Detect which cell encompasses the target text, then output its [x, y] center coordinate. 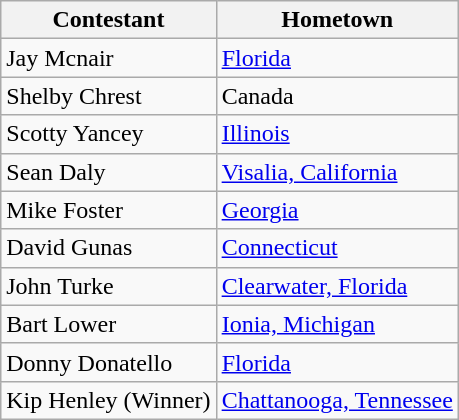
Sean Daly [108, 172]
John Turke [108, 286]
Illinois [337, 134]
Clearwater, Florida [337, 286]
Mike Foster [108, 210]
Kip Henley (Winner) [108, 400]
Bart Lower [108, 324]
Contestant [108, 20]
Canada [337, 96]
Donny Donatello [108, 362]
Visalia, California [337, 172]
Chattanooga, Tennessee [337, 400]
Scotty Yancey [108, 134]
David Gunas [108, 248]
Georgia [337, 210]
Shelby Chrest [108, 96]
Ionia, Michigan [337, 324]
Hometown [337, 20]
Connecticut [337, 248]
Jay Mcnair [108, 58]
